Extract the [X, Y] coordinate from the center of the cell holding the provided text.  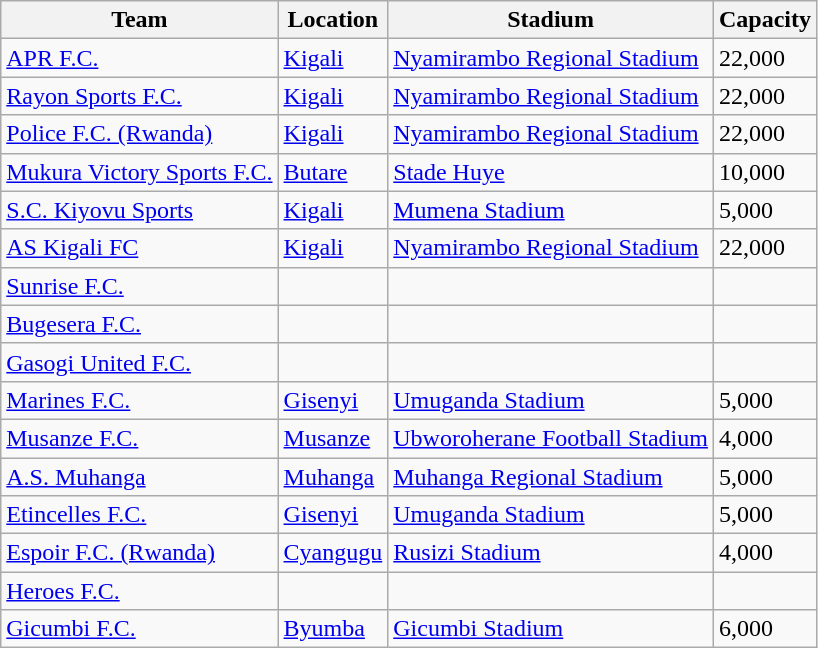
Muhanga Regional Stadium [551, 477]
A.S. Muhanga [140, 477]
AS Kigali FC [140, 248]
Musanze F.C. [140, 438]
Mukura Victory Sports F.C. [140, 172]
10,000 [764, 172]
Rayon Sports F.C. [140, 96]
Location [333, 20]
Mumena Stadium [551, 210]
6,000 [764, 629]
APR F.C. [140, 58]
Heroes F.C. [140, 591]
Gicumbi F.C. [140, 629]
Cyangugu [333, 553]
Gicumbi Stadium [551, 629]
Espoir F.C. (Rwanda) [140, 553]
Stadium [551, 20]
Musanze [333, 438]
Team [140, 20]
Capacity [764, 20]
Marines F.C. [140, 400]
Stade Huye [551, 172]
Rusizi Stadium [551, 553]
Ubworoherane Football Stadium [551, 438]
Byumba [333, 629]
Bugesera F.C. [140, 324]
Muhanga [333, 477]
Sunrise F.C. [140, 286]
Gasogi United F.C. [140, 362]
Butare [333, 172]
Police F.C. (Rwanda) [140, 134]
S.C. Kiyovu Sports [140, 210]
Etincelles F.C. [140, 515]
